Scan for the cell matching the given text and deliver its [X, Y] coordinate at center. 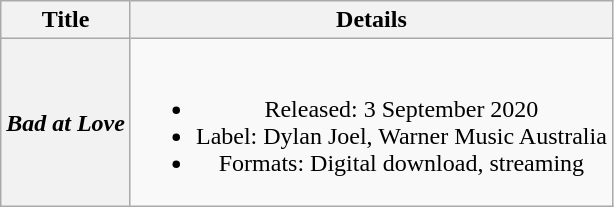
Released: 3 September 2020Label: Dylan Joel, Warner Music AustraliaFormats: Digital download, streaming [371, 122]
Title [66, 20]
Details [371, 20]
Bad at Love [66, 122]
